For the text-containing cell, return its midpoint in (x, y) coordinate format. 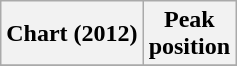
Chart (2012) (72, 34)
Peakposition (189, 34)
